Pinpoint the cell where the given text exists, returning its (x, y) midpoint coordinate. 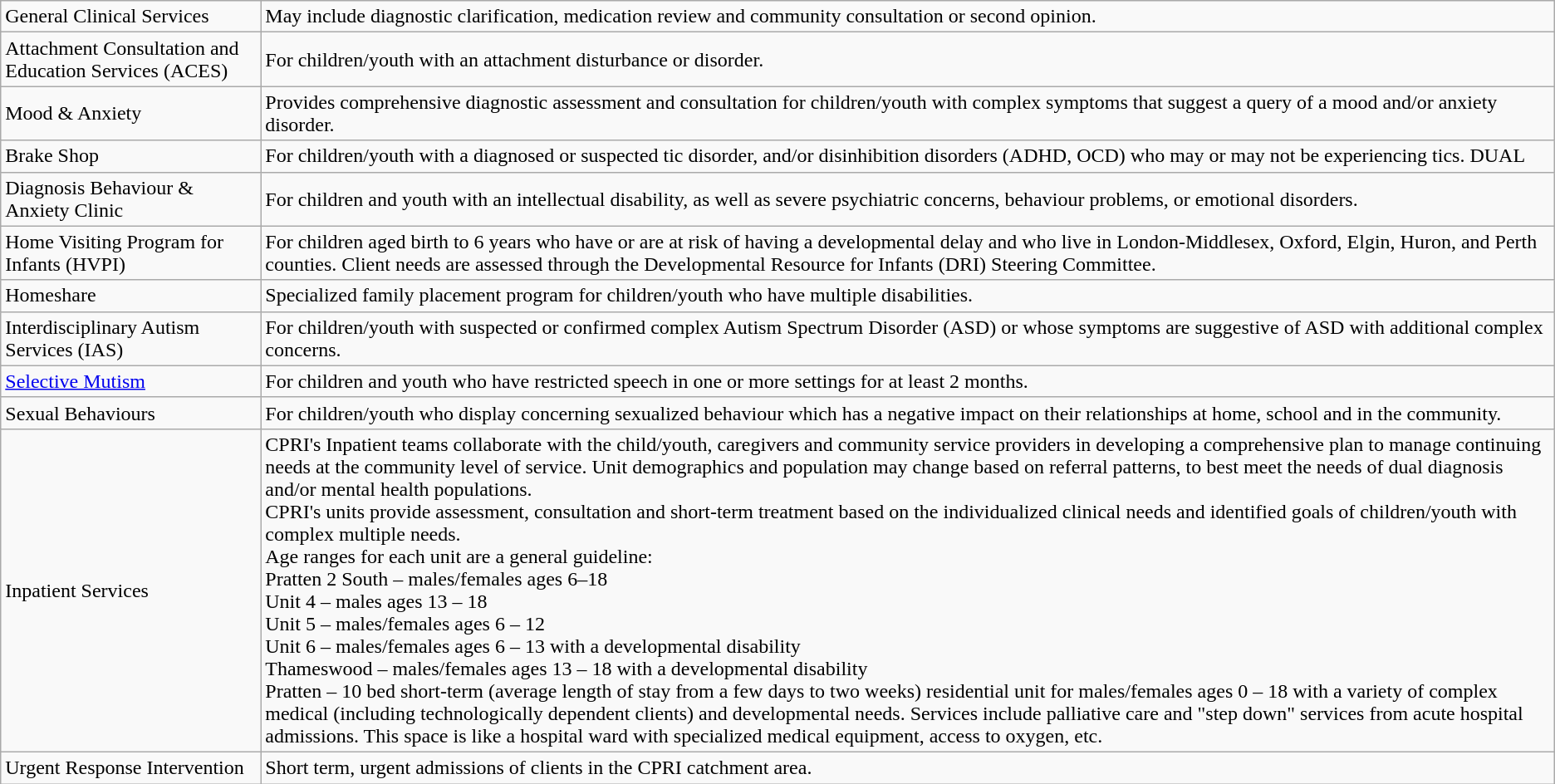
Diagnosis Behaviour & Anxiety Clinic (131, 199)
Urgent Response Intervention (131, 767)
For children/youth with an attachment disturbance or disorder. (907, 60)
Attachment Consultation and Education Services (ACES) (131, 60)
Short term, urgent admissions of clients in the CPRI catchment area. (907, 767)
Sexual Behaviours (131, 413)
Mood & Anxiety (131, 113)
Homeshare (131, 296)
For children and youth who have restricted speech in one or more settings for at least 2 months. (907, 381)
Home Visiting Program for Infants (HVPI) (131, 252)
Specialized family placement program for children/youth who have multiple disabilities. (907, 296)
Brake Shop (131, 156)
May include diagnostic clarification, medication review and community consultation or second opinion. (907, 17)
For children and youth with an intellectual disability, as well as severe psychiatric concerns, behaviour problems, or emotional disorders. (907, 199)
Interdisciplinary Autism Services (IAS) (131, 339)
General Clinical Services (131, 17)
Selective Mutism (131, 381)
Inpatient Services (131, 590)
